Search for the cell housing the specified text and yield its (X, Y) center coordinate. 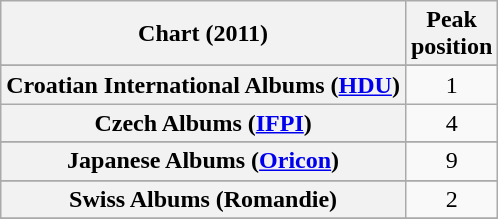
Swiss Albums (Romandie) (204, 199)
4 (451, 123)
Peakposition (451, 34)
2 (451, 199)
Chart (2011) (204, 34)
Croatian International Albums (HDU) (204, 85)
Japanese Albums (Oricon) (204, 161)
9 (451, 161)
Czech Albums (IFPI) (204, 123)
1 (451, 85)
